From the cell containing the given text, extract its center point as [X, Y] coordinate. 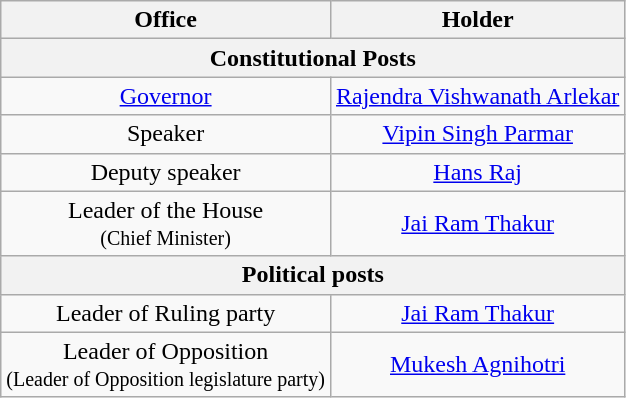
Governor [166, 96]
Deputy speaker [166, 172]
Vipin Singh Parmar [477, 134]
Holder [477, 20]
Constitutional Posts [313, 58]
Leader of the House(Chief Minister) [166, 224]
Speaker [166, 134]
Mukesh Agnihotri [477, 364]
Hans Raj [477, 172]
Leader of Ruling party [166, 313]
Political posts [313, 275]
Leader of Opposition(Leader of Opposition legislature party) [166, 364]
Office [166, 20]
Rajendra Vishwanath Arlekar [477, 96]
